Scan for the cell matching the given text and deliver its (X, Y) coordinate at center. 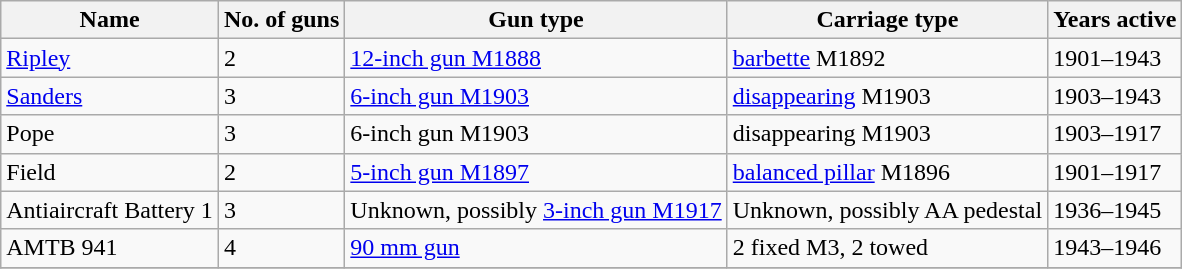
Years active (1115, 20)
1903–1917 (1115, 134)
Ripley (110, 58)
Pope (110, 134)
Name (110, 20)
2 fixed M3, 2 towed (887, 248)
12-inch gun M1888 (536, 58)
1901–1917 (1115, 172)
Sanders (110, 96)
Carriage type (887, 20)
No. of guns (281, 20)
1943–1946 (1115, 248)
Gun type (536, 20)
1936–1945 (1115, 210)
1901–1943 (1115, 58)
4 (281, 248)
AMTB 941 (110, 248)
1903–1943 (1115, 96)
Unknown, possibly 3-inch gun M1917 (536, 210)
balanced pillar M1896 (887, 172)
5-inch gun M1897 (536, 172)
90 mm gun (536, 248)
barbette M1892 (887, 58)
Unknown, possibly AA pedestal (887, 210)
Antiaircraft Battery 1 (110, 210)
Field (110, 172)
